Output the [X, Y] coordinate of the center of the cell containing the given text.  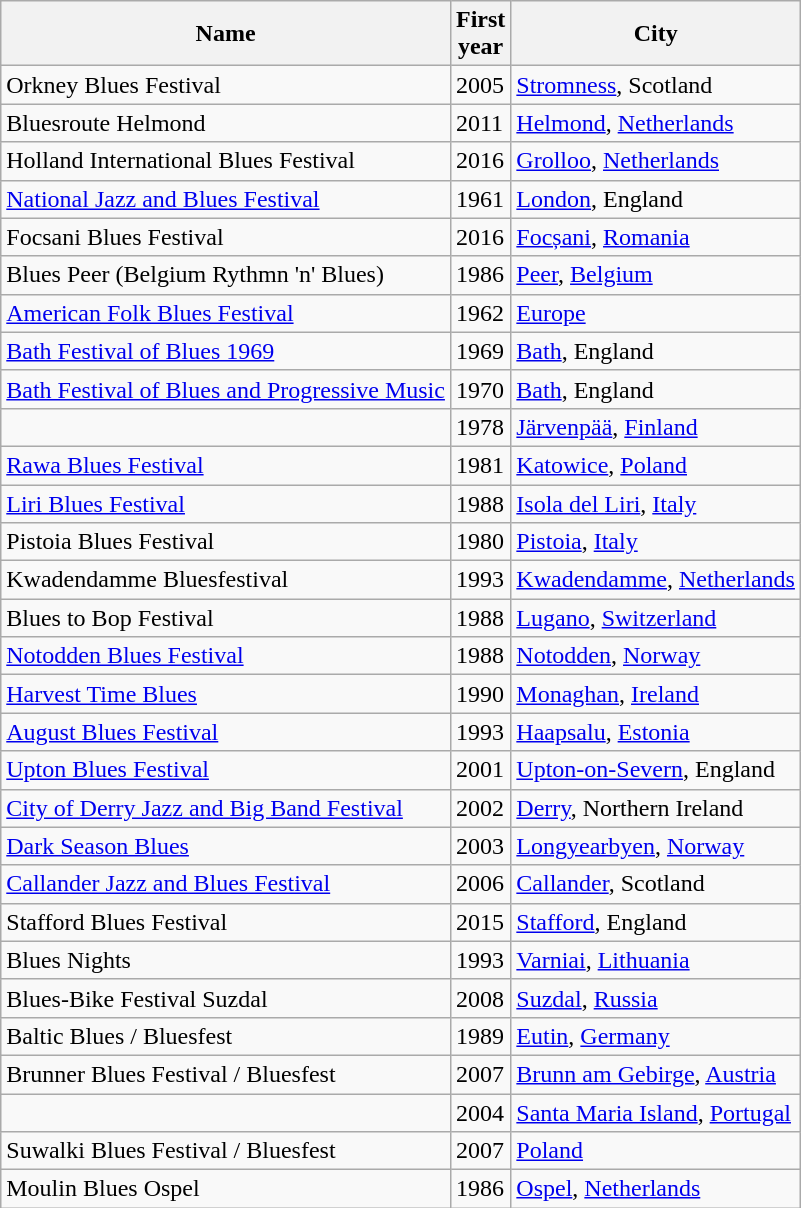
1989 [480, 1036]
Bath Festival of Blues and Progressive Music [226, 389]
Bath Festival of Blues 1969 [226, 351]
2011 [480, 123]
Europe [656, 313]
Moulin Blues Ospel [226, 1189]
2004 [480, 1113]
Katowice, Poland [656, 465]
Ospel, Netherlands [656, 1189]
Upton Blues Festival [226, 770]
2008 [480, 998]
Stafford Blues Festival [226, 922]
Suzdal, Russia [656, 998]
Firstyear [480, 34]
Isola del Liri, Italy [656, 503]
Longyearbyen, Norway [656, 846]
Rawa Blues Festival [226, 465]
Peer, Belgium [656, 275]
Harvest Time Blues [226, 694]
1962 [480, 313]
City of Derry Jazz and Big Band Festival [226, 808]
Pistoia, Italy [656, 542]
Haapsalu, Estonia [656, 732]
Blues-Bike Festival Suzdal [226, 998]
Helmond, Netherlands [656, 123]
2005 [480, 85]
Varniai, Lithuania [656, 960]
1969 [480, 351]
Poland [656, 1151]
2003 [480, 846]
Monaghan, Ireland [656, 694]
Upton-on-Severn, England [656, 770]
1970 [480, 389]
Blues Nights [226, 960]
American Folk Blues Festival [226, 313]
August Blues Festival [226, 732]
Derry, Northern Ireland [656, 808]
1961 [480, 199]
Name [226, 34]
Callander Jazz and Blues Festival [226, 884]
Lugano, Switzerland [656, 618]
Blues to Bop Festival [226, 618]
2002 [480, 808]
Eutin, Germany [656, 1036]
1981 [480, 465]
Blues Peer (Belgium Rythmn 'n' Blues) [226, 275]
Focșani, Romania [656, 237]
Callander, Scotland [656, 884]
Brunn am Gebirge, Austria [656, 1074]
Bluesroute Helmond [226, 123]
2006 [480, 884]
Kwadendamme, Netherlands [656, 580]
Notodden Blues Festival [226, 656]
Stromness, Scotland [656, 85]
Liri Blues Festival [226, 503]
2015 [480, 922]
Focsani Blues Festival [226, 237]
Pistoia Blues Festival [226, 542]
National Jazz and Blues Festival [226, 199]
Santa Maria Island, Portugal [656, 1113]
Suwalki Blues Festival / Bluesfest [226, 1151]
1990 [480, 694]
Notodden, Norway [656, 656]
Brunner Blues Festival / Bluesfest [226, 1074]
Grolloo, Netherlands [656, 161]
Stafford, England [656, 922]
City [656, 34]
Baltic Blues / Bluesfest [226, 1036]
2001 [480, 770]
1980 [480, 542]
Holland International Blues Festival [226, 161]
Dark Season Blues [226, 846]
Orkney Blues Festival [226, 85]
Kwadendamme Bluesfestival [226, 580]
Järvenpää, Finland [656, 427]
1978 [480, 427]
London, England [656, 199]
